From the cell containing the given text, extract its center point as (X, Y) coordinate. 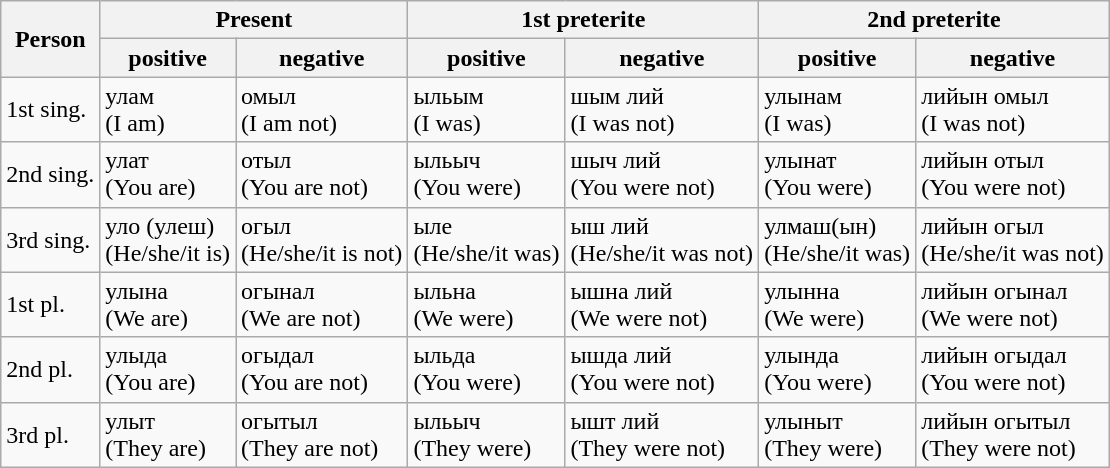
ышда лий (You were not) (662, 370)
Present (254, 20)
Person (50, 39)
шым лий (I was not) (662, 110)
лийын огыл (He/she/it was not) (1013, 240)
1st sing. (50, 110)
ыльым (I was) (486, 110)
улынат (You were) (838, 174)
улам (I am) (168, 110)
огынал (We are not) (322, 304)
огыл (He/she/it is not) (322, 240)
шыч лий (You were not) (662, 174)
1st pl. (50, 304)
отыл (You are not) (322, 174)
ыле (He/she/it was) (486, 240)
улыт (They are) (168, 434)
огыдал (You are not) (322, 370)
лийын отыл (You were not) (1013, 174)
улында (You were) (838, 370)
огытыл (They are not) (322, 434)
3rd pl. (50, 434)
ышна лий (We were not) (662, 304)
улынам (I was) (838, 110)
улат (You are) (168, 174)
2nd sing. (50, 174)
ышт лий (They were not) (662, 434)
улынна (We were) (838, 304)
уло (улеш) (He/she/it is) (168, 240)
омыл (I am not) (322, 110)
ыльыч (They were) (486, 434)
лийын огыдал (You were not) (1013, 370)
лийын огытыл (They were not) (1013, 434)
улына (We are) (168, 304)
ыльна (We were) (486, 304)
1st preterite (584, 20)
улыныт (They were) (838, 434)
ыльда (You were) (486, 370)
улыда (You are) (168, 370)
2nd preterite (934, 20)
ыльыч (You were) (486, 174)
2nd pl. (50, 370)
лийын омыл (I was not) (1013, 110)
лийын огынал (We were not) (1013, 304)
ыш лий (He/she/it was not) (662, 240)
улмаш(ын) (He/she/it was) (838, 240)
3rd sing. (50, 240)
